From the cell containing the given text, extract its center point as [X, Y] coordinate. 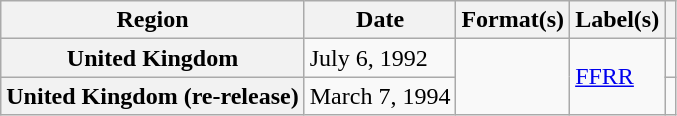
United Kingdom [152, 58]
July 6, 1992 [380, 58]
Date [380, 20]
Label(s) [618, 20]
United Kingdom (re-release) [152, 96]
FFRR [618, 77]
March 7, 1994 [380, 96]
Region [152, 20]
Format(s) [513, 20]
